Return the (x, y) coordinate for the center point of the cell that contains the specified text.  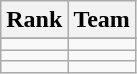
Team (102, 20)
Rank (34, 20)
